For the text-containing cell, return its midpoint in (X, Y) coordinate format. 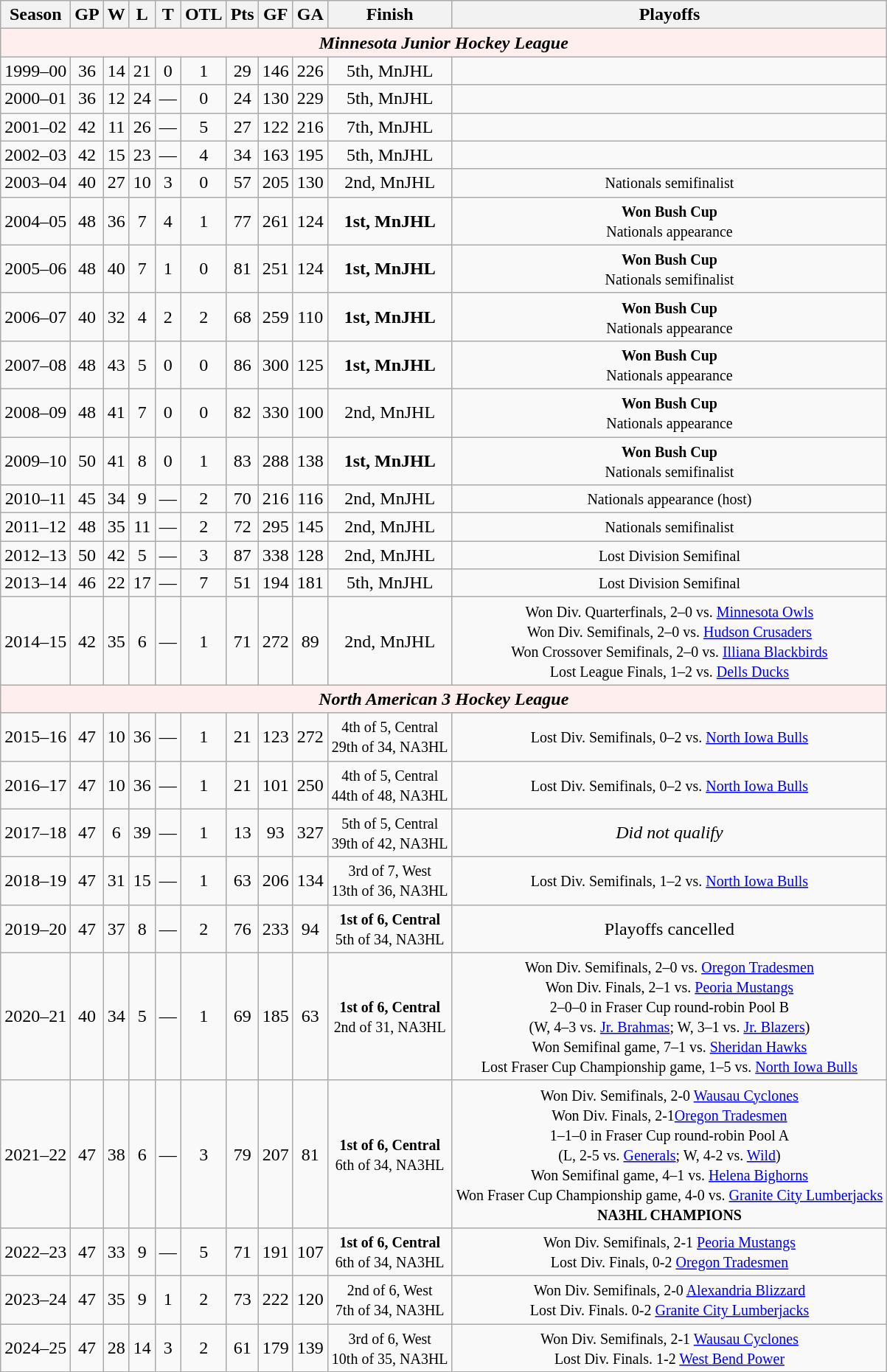
77 (242, 221)
100 (310, 413)
3rd of 6, West10th of 35, NA3HL (389, 1348)
191 (276, 1252)
2020–21 (35, 1016)
2012–13 (35, 555)
261 (276, 221)
17 (142, 583)
69 (242, 1016)
2017–18 (35, 833)
222 (276, 1299)
43 (116, 364)
5th of 5, Central39th of 42, NA3HL (389, 833)
Won Bush CupNationals semifinalist (669, 460)
4th of 5, Central29th of 34, NA3HL (389, 737)
70 (242, 499)
72 (242, 527)
93 (276, 833)
145 (310, 527)
57 (242, 183)
2019–20 (35, 929)
2014–15 (35, 641)
Won Div. Semifinals, 2-0 Alexandria BlizzardLost Div. Finals. 0-2 Granite City Lumberjacks (669, 1299)
116 (310, 499)
32 (116, 317)
295 (276, 527)
28 (116, 1348)
Won Div. Semifinals, 2-1 Wausau CyclonesLost Div. Finals. 1-2 West Bend Power (669, 1348)
Season (35, 15)
2009–10 (35, 460)
Playoffs cancelled (669, 929)
86 (242, 364)
13 (242, 833)
120 (310, 1299)
2013–14 (35, 583)
226 (310, 71)
7th, MnJHL (389, 127)
94 (310, 929)
195 (310, 155)
83 (242, 460)
68 (242, 317)
2nd of 6, West7th of 34, NA3HL (389, 1299)
1st of 6, Central2nd of 31, NA3HL (389, 1016)
Lost Div. Semifinals, 1–2 vs. North Iowa Bulls (669, 880)
300 (276, 364)
181 (310, 583)
229 (310, 99)
Minnesota Junior Hockey League (444, 43)
1999–00 (35, 71)
North American 3 Hockey League (444, 699)
87 (242, 555)
38 (116, 1154)
194 (276, 583)
Won Div. Semifinals, 2-1 Peoria MustangsLost Div. Finals, 0-2 Oregon Tradesmen (669, 1252)
Won Bush Cup Nationals semifinalist (669, 268)
107 (310, 1252)
Playoffs (669, 15)
29 (242, 71)
3rd of 7, West13th of 36, NA3HL (389, 880)
330 (276, 413)
82 (242, 413)
Finish (389, 15)
233 (276, 929)
179 (276, 1348)
101 (276, 784)
122 (276, 127)
2024–25 (35, 1348)
2021–22 (35, 1154)
123 (276, 737)
2008–09 (35, 413)
2002–03 (35, 155)
39 (142, 833)
146 (276, 71)
33 (116, 1252)
163 (276, 155)
GA (310, 15)
2023–24 (35, 1299)
T (168, 15)
110 (310, 317)
2004–05 (35, 221)
2001–02 (35, 127)
2007–08 (35, 364)
139 (310, 1348)
2006–07 (35, 317)
89 (310, 641)
37 (116, 929)
22 (116, 583)
12 (116, 99)
259 (276, 317)
L (142, 15)
125 (310, 364)
2018–19 (35, 880)
2016–17 (35, 784)
51 (242, 583)
31 (116, 880)
206 (276, 880)
251 (276, 268)
45 (87, 499)
Won Bush Cup Nationals appearance (669, 221)
76 (242, 929)
73 (242, 1299)
185 (276, 1016)
2005–06 (35, 268)
4th of 5, Central44th of 48, NA3HL (389, 784)
61 (242, 1348)
1st of 6, Central5th of 34, NA3HL (389, 929)
327 (310, 833)
23 (142, 155)
288 (276, 460)
2015–16 (35, 737)
338 (276, 555)
W (116, 15)
205 (276, 183)
Pts (242, 15)
Nationals appearance (host) (669, 499)
207 (276, 1154)
GF (276, 15)
138 (310, 460)
2022–23 (35, 1252)
79 (242, 1154)
250 (310, 784)
OTL (204, 15)
134 (310, 880)
128 (310, 555)
Did not qualify (669, 833)
2011–12 (35, 527)
2003–04 (35, 183)
2000–01 (35, 99)
GP (87, 15)
26 (142, 127)
2010–11 (35, 499)
46 (87, 583)
